Determine the [x, y] coordinate at the center of the cell enclosing the given text.  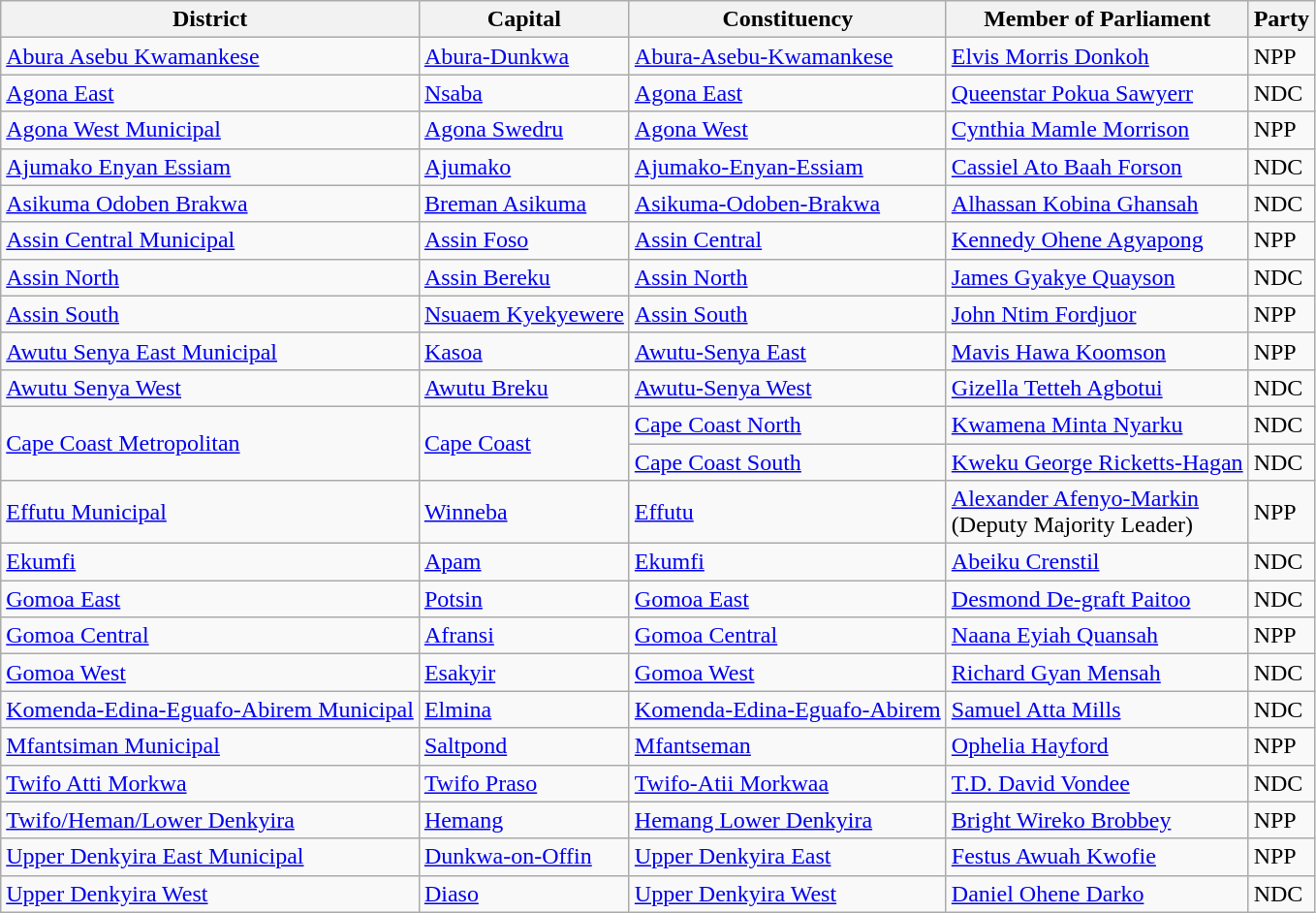
Awutu-Senya West [787, 388]
Samuel Atta Mills [1097, 709]
Potsin [523, 599]
Assin Central [787, 240]
John Ntim Fordjuor [1097, 314]
Twifo Praso [523, 783]
Constituency [787, 19]
Alexander Afenyo-Markin(Deputy Majority Leader) [1097, 512]
Twifo-Atii Morkwaa [787, 783]
Party [1281, 19]
Abeiku Crenstil [1097, 562]
Mfantsiman Municipal [210, 746]
Kweku George Ricketts-Hagan [1097, 462]
Assin Central Municipal [210, 240]
Twifo/Heman/Lower Denkyira [210, 820]
Abura Asebu Kwamankese [210, 56]
Upper Denkyira East Municipal [210, 857]
Awutu Breku [523, 388]
Ajumako Enyan Essiam [210, 167]
Desmond De-graft Paitoo [1097, 599]
Komenda-Edina-Eguafo-Abirem [787, 709]
Cape Coast North [787, 425]
Apam [523, 562]
Assin Foso [523, 240]
Asikuma Odoben Brakwa [210, 204]
Elmina [523, 709]
Mavis Hawa Koomson [1097, 351]
Agona Swedru [523, 130]
Abura-Asebu-Kwamankese [787, 56]
Bright Wireko Brobbey [1097, 820]
Hemang Lower Denkyira [787, 820]
Nsaba [523, 93]
Saltpond [523, 746]
Queenstar Pokua Sawyerr [1097, 93]
Cape Coast South [787, 462]
Elvis Morris Donkoh [1097, 56]
Afransi [523, 636]
Awutu Senya West [210, 388]
Abura-Dunkwa [523, 56]
District [210, 19]
Nsuaem Kyekyewere [523, 314]
Assin Bereku [523, 277]
Festus Awuah Kwofie [1097, 857]
Richard Gyan Mensah [1097, 673]
Member of Parliament [1097, 19]
Kennedy Ohene Agyapong [1097, 240]
Twifo Atti Morkwa [210, 783]
Ophelia Hayford [1097, 746]
Asikuma-Odoben-Brakwa [787, 204]
Winneba [523, 512]
Esakyir [523, 673]
T.D. David Vondee [1097, 783]
Ajumako-Enyan-Essiam [787, 167]
Cynthia Mamle Morrison [1097, 130]
Kasoa [523, 351]
Alhassan Kobina Ghansah [1097, 204]
James Gyakye Quayson [1097, 277]
Agona West Municipal [210, 130]
Cape Coast [523, 443]
Daniel Ohene Darko [1097, 894]
Naana Eyiah Quansah [1097, 636]
Breman Asikuma [523, 204]
Effutu Municipal [210, 512]
Kwamena Minta Nyarku [1097, 425]
Cassiel Ato Baah Forson [1097, 167]
Effutu [787, 512]
Awutu-Senya East [787, 351]
Diaso [523, 894]
Komenda-Edina-Eguafo-Abirem Municipal [210, 709]
Hemang [523, 820]
Mfantseman [787, 746]
Cape Coast Metropolitan [210, 443]
Dunkwa-on-Offin [523, 857]
Awutu Senya East Municipal [210, 351]
Capital [523, 19]
Agona West [787, 130]
Upper Denkyira East [787, 857]
Ajumako [523, 167]
Gizella Tetteh Agbotui [1097, 388]
